Determine the (x, y) coordinate at the center of the cell enclosing the given text.  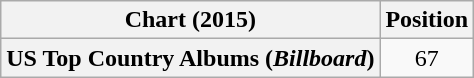
Position (427, 20)
Chart (2015) (190, 20)
67 (427, 58)
US Top Country Albums (Billboard) (190, 58)
